Provide the [x, y] coordinate of the cell's center where the given text is located.  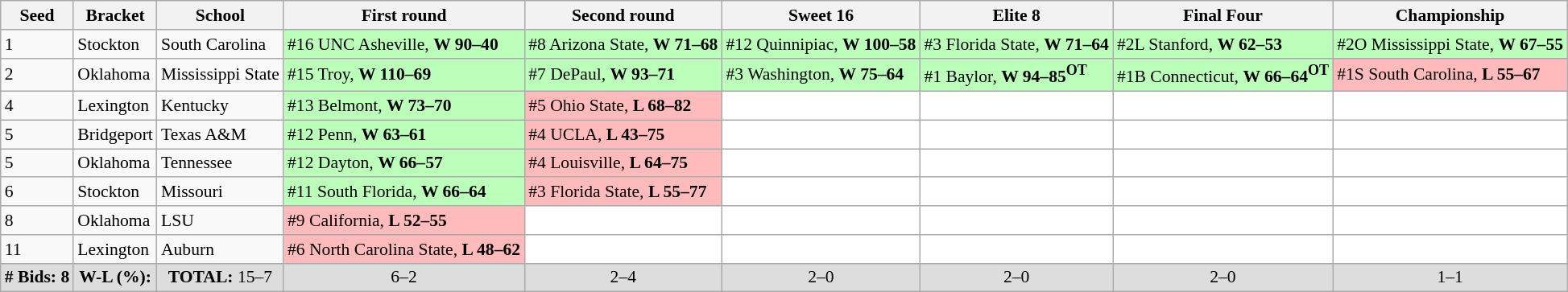
LSU [221, 220]
Seed [37, 15]
Elite 8 [1016, 15]
#2O Mississippi State, W 67–55 [1450, 44]
11 [37, 249]
#2L Stanford, W 62–53 [1223, 44]
8 [37, 220]
#1S South Carolina, L 55–67 [1450, 74]
Bridgeport [115, 134]
Second round [623, 15]
#9 California, L 52–55 [404, 220]
1 [37, 44]
#12 Dayton, W 66–57 [404, 163]
#4 Louisville, L 64–75 [623, 163]
Auburn [221, 249]
4 [37, 106]
6 [37, 192]
6–2 [404, 278]
#1B Connecticut, W 66–64OT [1223, 74]
2–4 [623, 278]
2 [37, 74]
#3 Washington, W 75–64 [821, 74]
Missouri [221, 192]
#1 Baylor, W 94–85OT [1016, 74]
School [221, 15]
#15 Troy, W 110–69 [404, 74]
#16 UNC Asheville, W 90–40 [404, 44]
W-L (%): [115, 278]
#3 Florida State, L 55–77 [623, 192]
#13 Belmont, W 73–70 [404, 106]
#4 UCLA, L 43–75 [623, 134]
TOTAL: 15–7 [221, 278]
Bracket [115, 15]
#7 DePaul, W 93–71 [623, 74]
#3 Florida State, W 71–64 [1016, 44]
Kentucky [221, 106]
# Bids: 8 [37, 278]
Sweet 16 [821, 15]
#8 Arizona State, W 71–68 [623, 44]
First round [404, 15]
#5 Ohio State, L 68–82 [623, 106]
Tennessee [221, 163]
#12 Quinnipiac, W 100–58 [821, 44]
#6 North Carolina State, L 48–62 [404, 249]
#11 South Florida, W 66–64 [404, 192]
Texas A&M [221, 134]
Mississippi State [221, 74]
South Carolina [221, 44]
1–1 [1450, 278]
#12 Penn, W 63–61 [404, 134]
Championship [1450, 15]
Final Four [1223, 15]
